Search for the cell housing the specified text and yield its [X, Y] center coordinate. 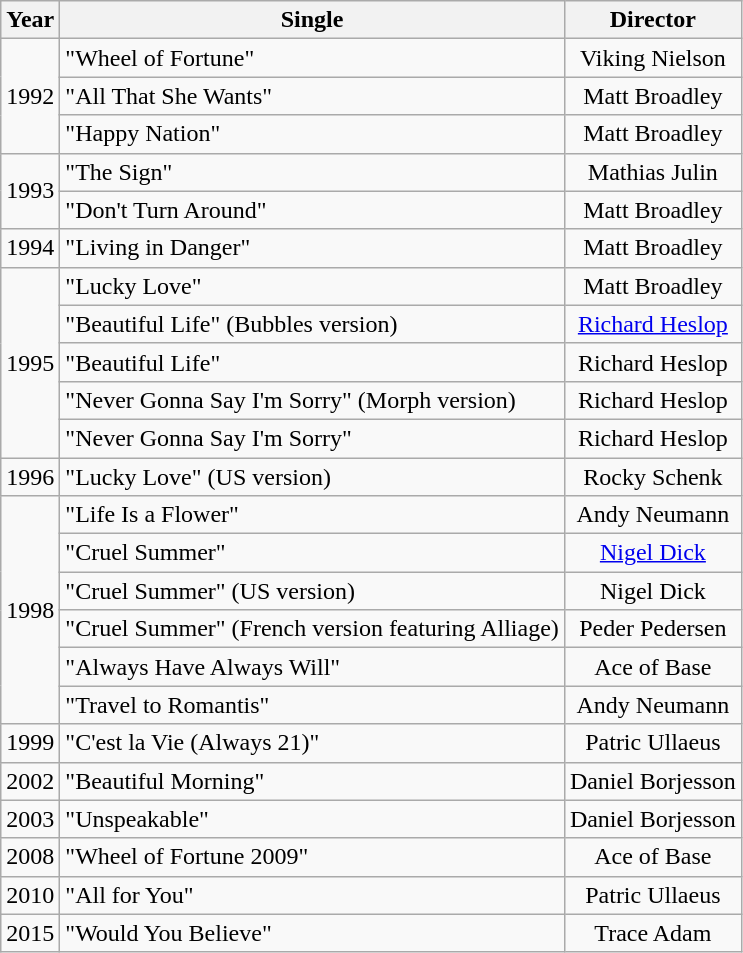
"Wheel of Fortune" [312, 58]
1995 [30, 362]
2002 [30, 781]
Peder Pedersen [652, 629]
1996 [30, 477]
1993 [30, 191]
"Cruel Summer" (French version featuring Alliage) [312, 629]
Viking Nielson [652, 58]
"Don't Turn Around" [312, 210]
"Lucky Love" (US version) [312, 477]
"Beautiful Life" [312, 362]
1999 [30, 743]
Mathias Julin [652, 172]
"Cruel Summer" [312, 553]
"Would You Believe" [312, 933]
"Never Gonna Say I'm Sorry" [312, 438]
"Wheel of Fortune 2009" [312, 857]
Rocky Schenk [652, 477]
"Lucky Love" [312, 286]
"All for You" [312, 895]
2003 [30, 819]
"Unspeakable" [312, 819]
Single [312, 20]
2015 [30, 933]
"Cruel Summer" (US version) [312, 591]
"Beautiful Morning" [312, 781]
1998 [30, 610]
"Travel to Romantis" [312, 705]
"Always Have Always Will" [312, 667]
"Beautiful Life" (Bubbles version) [312, 324]
"Living in Danger" [312, 248]
"The Sign" [312, 172]
"Life Is a Flower" [312, 515]
"Never Gonna Say I'm Sorry" (Morph version) [312, 400]
"All That She Wants" [312, 96]
Trace Adam [652, 933]
Year [30, 20]
2010 [30, 895]
1994 [30, 248]
"C'est la Vie (Always 21)" [312, 743]
2008 [30, 857]
1992 [30, 96]
Director [652, 20]
"Happy Nation" [312, 134]
